Output the [x, y] coordinate of the center of the cell containing the given text.  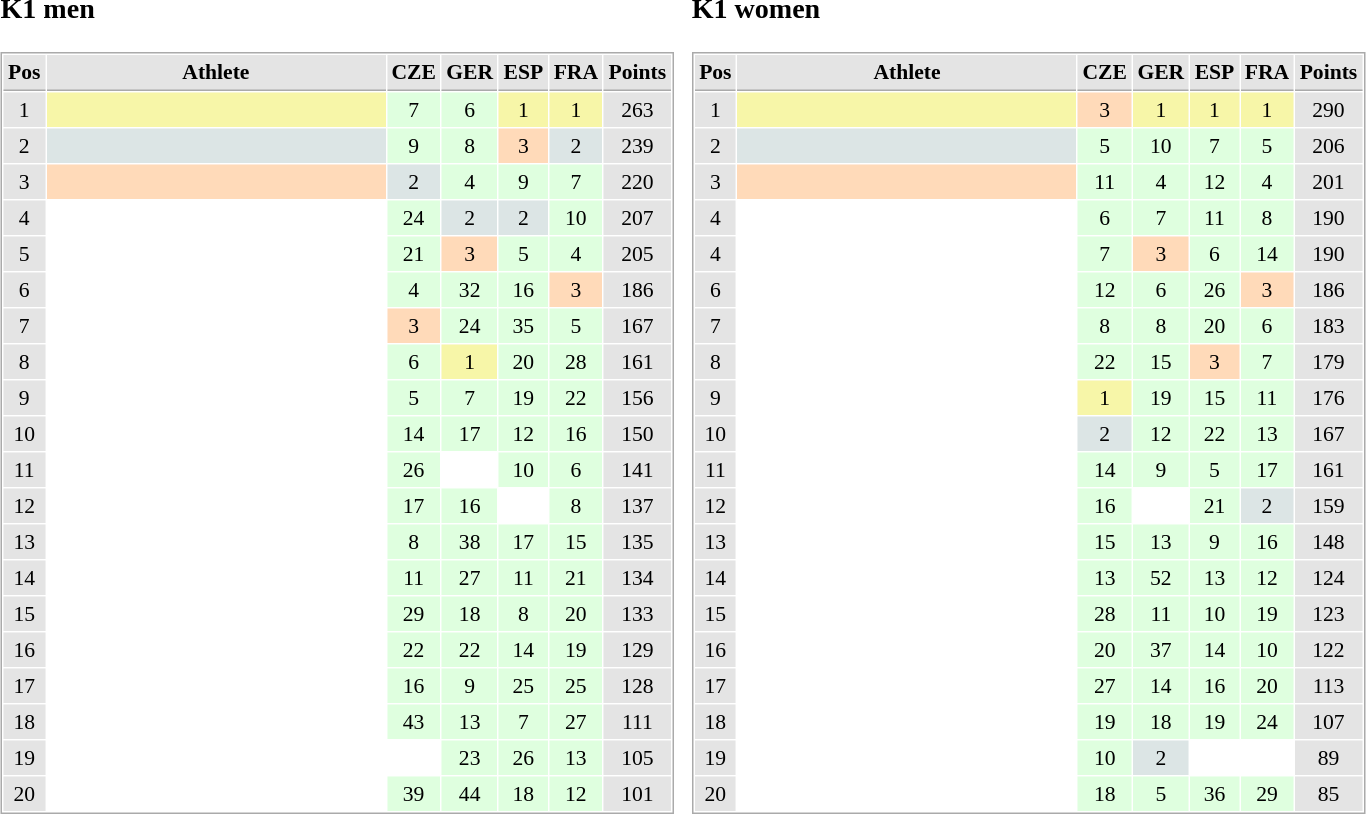
179 [1328, 362]
150 [638, 434]
124 [1328, 578]
263 [638, 110]
207 [638, 218]
35 [524, 326]
159 [1328, 506]
206 [1328, 146]
122 [1328, 650]
89 [1328, 758]
111 [638, 722]
148 [1328, 542]
36 [1214, 794]
183 [1328, 326]
32 [470, 290]
43 [414, 722]
220 [638, 182]
107 [1328, 722]
135 [638, 542]
137 [638, 506]
239 [638, 146]
123 [1328, 614]
201 [1328, 182]
113 [1328, 686]
290 [1328, 110]
39 [414, 794]
38 [470, 542]
205 [638, 254]
105 [638, 758]
85 [1328, 794]
129 [638, 650]
52 [1161, 578]
23 [470, 758]
156 [638, 398]
37 [1161, 650]
141 [638, 470]
44 [470, 794]
101 [638, 794]
134 [638, 578]
128 [638, 686]
133 [638, 614]
176 [1328, 398]
